Detect which cell encompasses the target text, then output its (x, y) center coordinate. 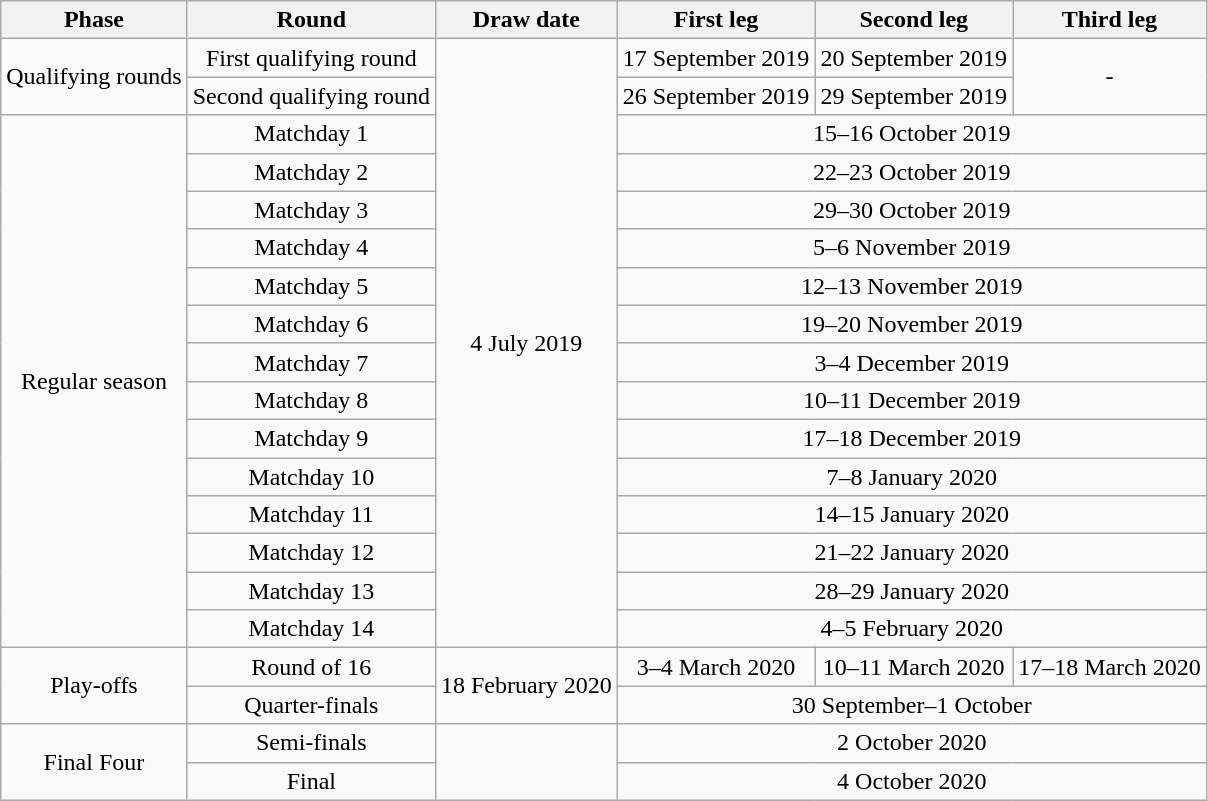
5–6 November 2019 (912, 248)
Matchday 11 (311, 515)
20 September 2019 (914, 58)
Round (311, 20)
17–18 March 2020 (1110, 667)
Matchday 9 (311, 438)
29 September 2019 (914, 96)
- (1110, 77)
Semi-finals (311, 743)
2 October 2020 (912, 743)
Final (311, 781)
Final Four (94, 762)
Matchday 8 (311, 400)
15–16 October 2019 (912, 134)
28–29 January 2020 (912, 591)
Regular season (94, 382)
Quarter-finals (311, 705)
19–20 November 2019 (912, 324)
First qualifying round (311, 58)
26 September 2019 (716, 96)
4–5 February 2020 (912, 629)
Matchday 13 (311, 591)
Matchday 2 (311, 172)
First leg (716, 20)
Matchday 3 (311, 210)
Qualifying rounds (94, 77)
Matchday 4 (311, 248)
Phase (94, 20)
17–18 December 2019 (912, 438)
Second qualifying round (311, 96)
Matchday 1 (311, 134)
17 September 2019 (716, 58)
10–11 March 2020 (914, 667)
7–8 January 2020 (912, 477)
Second leg (914, 20)
Matchday 10 (311, 477)
22–23 October 2019 (912, 172)
Matchday 12 (311, 553)
Matchday 5 (311, 286)
4 July 2019 (526, 344)
29–30 October 2019 (912, 210)
Matchday 6 (311, 324)
4 October 2020 (912, 781)
10–11 December 2019 (912, 400)
Matchday 7 (311, 362)
Matchday 14 (311, 629)
30 September–1 October (912, 705)
3–4 March 2020 (716, 667)
3–4 December 2019 (912, 362)
18 February 2020 (526, 686)
14–15 January 2020 (912, 515)
Third leg (1110, 20)
12–13 November 2019 (912, 286)
Play-offs (94, 686)
Draw date (526, 20)
21–22 January 2020 (912, 553)
Round of 16 (311, 667)
